Pinpoint the cell where the given text exists, returning its (X, Y) midpoint coordinate. 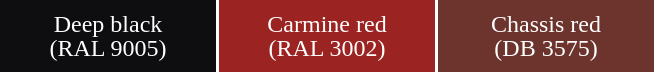
Deep black (RAL 9005) (108, 36)
Chassis red (DB 3575) (546, 36)
Carmine red (RAL 3002) (327, 36)
